Provide the (X, Y) coordinate of the cell's center where the given text is located.  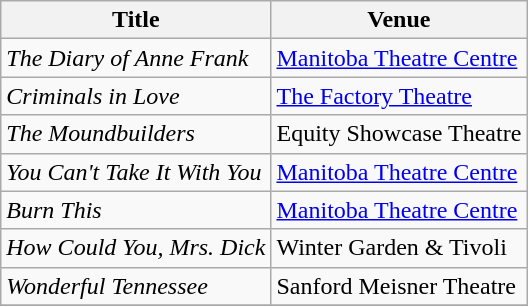
How Could You, Mrs. Dick (136, 248)
Venue (399, 20)
You Can't Take It With You (136, 172)
Sanford Meisner Theatre (399, 286)
The Diary of Anne Frank (136, 58)
Wonderful Tennessee (136, 286)
Burn This (136, 210)
Title (136, 20)
The Factory Theatre (399, 96)
Criminals in Love (136, 96)
Winter Garden & Tivoli (399, 248)
Equity Showcase Theatre (399, 134)
The Moundbuilders (136, 134)
